From the cell containing the given text, extract its center point as (x, y) coordinate. 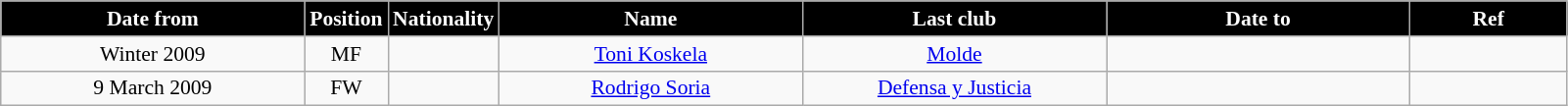
Defensa y Justicia (954, 88)
Name (650, 19)
Position (347, 19)
MF (347, 54)
Ref (1489, 19)
Last club (954, 19)
Date from (153, 19)
Winter 2009 (153, 54)
9 March 2009 (153, 88)
Rodrigo Soria (650, 88)
Toni Koskela (650, 54)
Nationality (443, 19)
Molde (954, 54)
FW (347, 88)
Date to (1259, 19)
